From the cell containing the given text, extract its center point as (X, Y) coordinate. 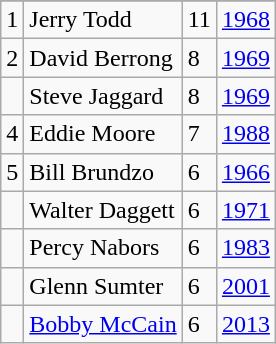
4 (12, 134)
Bobby McCain (103, 324)
1968 (246, 20)
Eddie Moore (103, 134)
Walter Daggett (103, 210)
1966 (246, 172)
Glenn Sumter (103, 286)
2001 (246, 286)
1983 (246, 248)
2013 (246, 324)
David Berrong (103, 58)
1 (12, 20)
5 (12, 172)
Bill Brundzo (103, 172)
Steve Jaggard (103, 96)
Jerry Todd (103, 20)
Percy Nabors (103, 248)
2 (12, 58)
1971 (246, 210)
7 (199, 134)
11 (199, 20)
1988 (246, 134)
